Determine the (x, y) coordinate at the center of the cell enclosing the given text.  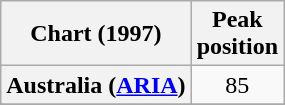
Australia (ARIA) (96, 85)
85 (237, 85)
Chart (1997) (96, 34)
Peakposition (237, 34)
